Detect which cell encompasses the target text, then output its (X, Y) center coordinate. 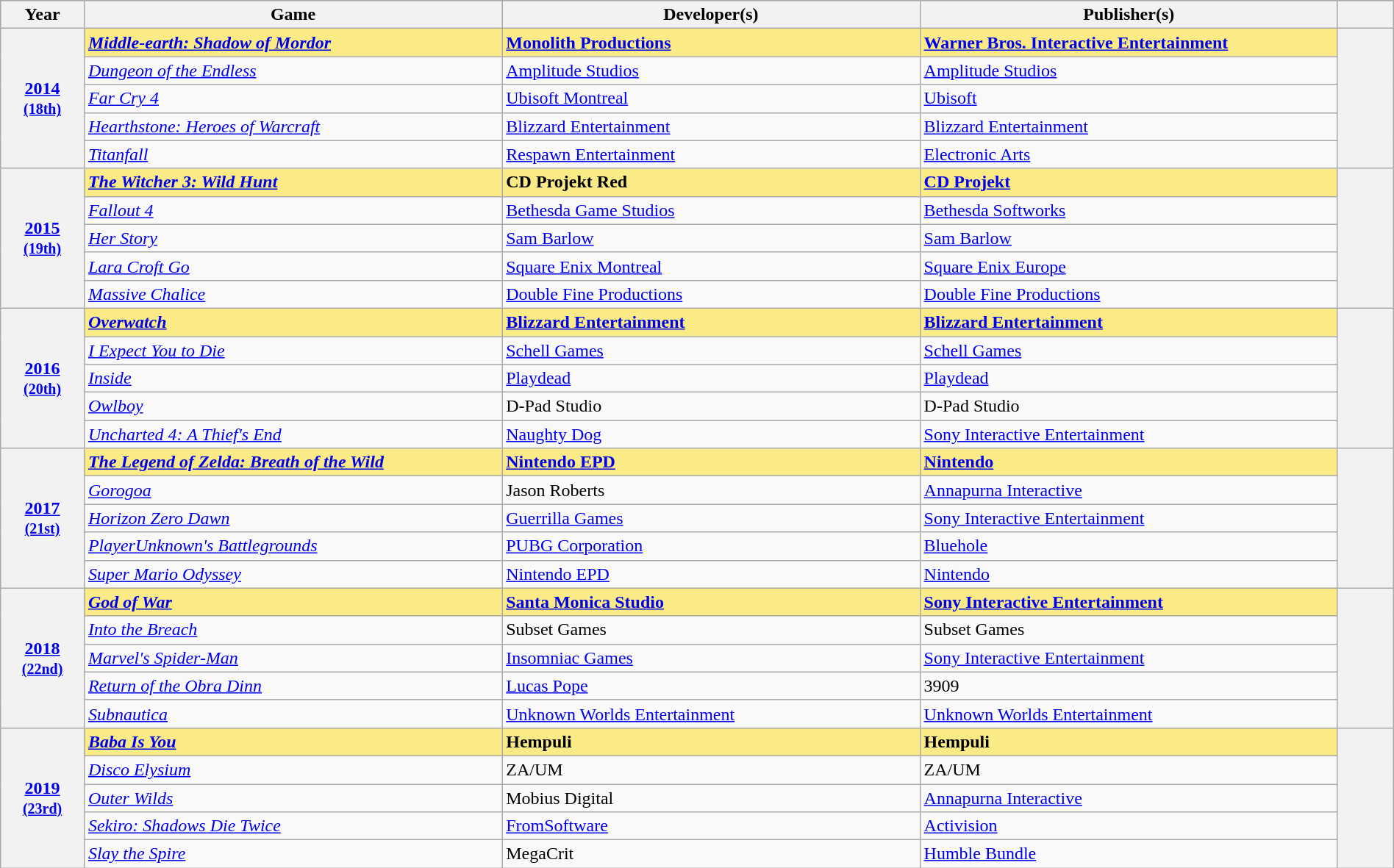
Hearthstone: Heroes of Warcraft (293, 126)
God of War (293, 602)
Subnautica (293, 714)
Year (43, 15)
Square Enix Europe (1129, 266)
Santa Monica Studio (711, 602)
Far Cry 4 (293, 98)
The Witcher 3: Wild Hunt (293, 182)
Her Story (293, 238)
Uncharted 4: A Thief's End (293, 434)
Respawn Entertainment (711, 154)
PlayerUnknown's Battlegrounds (293, 546)
Dungeon of the Endless (293, 71)
Inside (293, 379)
2019 (23rd) (43, 797)
Outer Wilds (293, 797)
2014 (18th) (43, 98)
Super Mario Odyssey (293, 574)
Titanfall (293, 154)
2015 (19th) (43, 238)
Naughty Dog (711, 434)
Bethesda Game Studios (711, 210)
Owlboy (293, 406)
Mobius Digital (711, 797)
Massive Chalice (293, 294)
Sekiro: Shadows Die Twice (293, 826)
Developer(s) (711, 15)
Gorogoa (293, 490)
Insomniac Games (711, 658)
Humble Bundle (1129, 854)
Slay the Spire (293, 854)
Marvel's Spider-Man (293, 658)
Ubisoft Montreal (711, 98)
Middle-earth: Shadow of Mordor (293, 43)
Horizon Zero Dawn (293, 518)
Activision (1129, 826)
Game (293, 15)
CD Projekt Red (711, 182)
Ubisoft (1129, 98)
3909 (1129, 686)
Electronic Arts (1129, 154)
Overwatch (293, 322)
Guerrilla Games (711, 518)
Fallout 4 (293, 210)
2018 (22nd) (43, 658)
Lucas Pope (711, 686)
Warner Bros. Interactive Entertainment (1129, 43)
FromSoftware (711, 826)
The Legend of Zelda: Breath of the Wild (293, 462)
Baba Is You (293, 742)
Disco Elysium (293, 770)
MegaCrit (711, 854)
PUBG Corporation (711, 546)
Jason Roberts (711, 490)
2016 (20th) (43, 378)
Bluehole (1129, 546)
Square Enix Montreal (711, 266)
Bethesda Softworks (1129, 210)
I Expect You to Die (293, 351)
Monolith Productions (711, 43)
CD Projekt (1129, 182)
Into the Breach (293, 630)
Lara Croft Go (293, 266)
Publisher(s) (1129, 15)
Return of the Obra Dinn (293, 686)
2017 (21st) (43, 518)
